From the cell containing the given text, extract its center point as [x, y] coordinate. 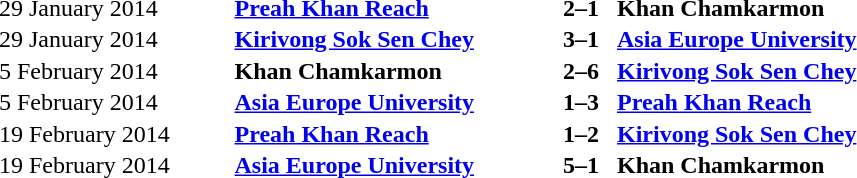
1–3 [588, 103]
2–6 [588, 71]
Khan Chamkarmon [396, 71]
1–2 [588, 134]
Kirivong Sok Sen Chey [396, 39]
3–1 [588, 39]
Preah Khan Reach [396, 134]
Asia Europe University [396, 103]
